Locate the cell with the specified text and output its [X, Y] center coordinate. 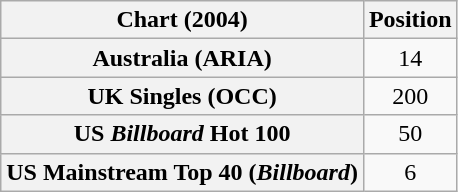
US Billboard Hot 100 [182, 134]
UK Singles (OCC) [182, 96]
6 [410, 172]
US Mainstream Top 40 (Billboard) [182, 172]
50 [410, 134]
Position [410, 20]
Chart (2004) [182, 20]
14 [410, 58]
200 [410, 96]
Australia (ARIA) [182, 58]
